Search for the cell housing the specified text and yield its (x, y) center coordinate. 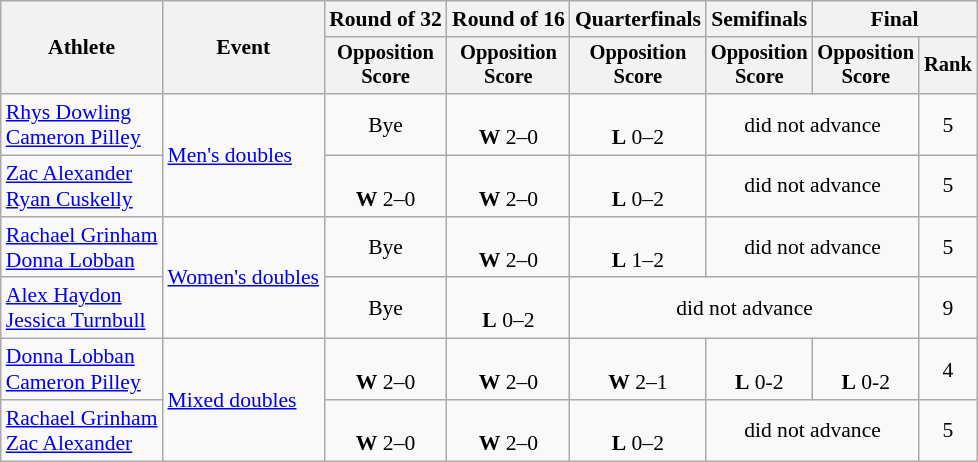
L 1–2 (638, 248)
Quarterfinals (638, 19)
9 (948, 308)
Round of 16 (508, 19)
Rachael Grinham Zac Alexander (82, 430)
Rank (948, 66)
Semifinals (760, 19)
Alex Haydon Jessica Turnbull (82, 308)
Round of 32 (386, 19)
Final (894, 19)
Mixed doubles (244, 400)
Rachael Grinham Donna Lobban (82, 248)
Athlete (82, 48)
Donna Lobban Cameron Pilley (82, 370)
Men's doubles (244, 155)
Women's doubles (244, 278)
4 (948, 370)
Event (244, 48)
Rhys Dowling Cameron Pilley (82, 124)
Zac Alexander Ryan Cuskelly (82, 186)
W 2–1 (638, 370)
